Extract the (x, y) coordinate from the center of the cell holding the provided text.  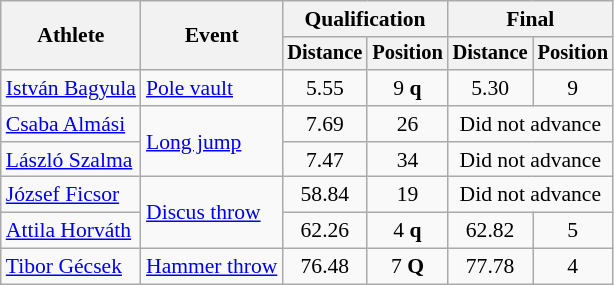
9 q (407, 88)
Attila Horváth (71, 231)
Final (530, 19)
62.26 (324, 231)
7.69 (324, 124)
4 (573, 267)
Pole vault (212, 88)
József Ficsor (71, 195)
58.84 (324, 195)
Qualification (364, 19)
34 (407, 160)
7 Q (407, 267)
7.47 (324, 160)
76.48 (324, 267)
4 q (407, 231)
Long jump (212, 142)
5.30 (490, 88)
Event (212, 36)
Hammer throw (212, 267)
9 (573, 88)
5 (573, 231)
Athlete (71, 36)
László Szalma (71, 160)
26 (407, 124)
István Bagyula (71, 88)
77.78 (490, 267)
62.82 (490, 231)
19 (407, 195)
5.55 (324, 88)
Csaba Almási (71, 124)
Discus throw (212, 212)
Tibor Gécsek (71, 267)
